Detect which cell encompasses the target text, then output its [X, Y] center coordinate. 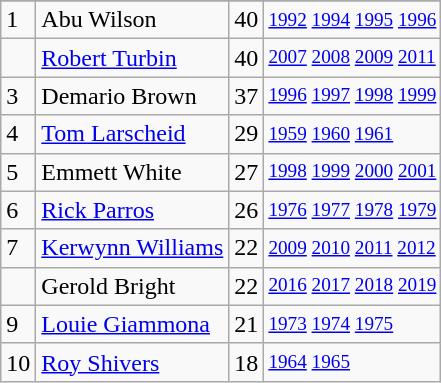
21 [246, 324]
18 [246, 362]
26 [246, 210]
Rick Parros [132, 210]
2009 2010 2011 2012 [352, 248]
27 [246, 172]
Gerold Bright [132, 286]
5 [18, 172]
Emmett White [132, 172]
37 [246, 96]
6 [18, 210]
1998 1999 2000 2001 [352, 172]
1959 1960 1961 [352, 134]
Louie Giammona [132, 324]
Robert Turbin [132, 58]
2007 2008 2009 2011 [352, 58]
Roy Shivers [132, 362]
Kerwynn Williams [132, 248]
1976 1977 1978 1979 [352, 210]
9 [18, 324]
1992 1994 1995 1996 [352, 20]
1 [18, 20]
10 [18, 362]
1996 1997 1998 1999 [352, 96]
2016 2017 2018 2019 [352, 286]
3 [18, 96]
29 [246, 134]
1973 1974 1975 [352, 324]
7 [18, 248]
Abu Wilson [132, 20]
4 [18, 134]
Tom Larscheid [132, 134]
1964 1965 [352, 362]
Demario Brown [132, 96]
